Find where the given text appears and provide that cell's center as [X, Y] coordinate. 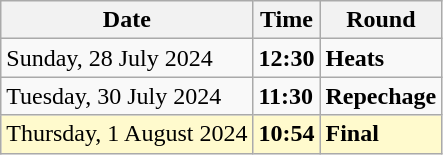
Time [286, 20]
Heats [381, 58]
11:30 [286, 96]
Repechage [381, 96]
Final [381, 134]
Thursday, 1 August 2024 [127, 134]
Sunday, 28 July 2024 [127, 58]
Tuesday, 30 July 2024 [127, 96]
10:54 [286, 134]
Date [127, 20]
12:30 [286, 58]
Round [381, 20]
